Output the [X, Y] coordinate of the center of the cell containing the given text.  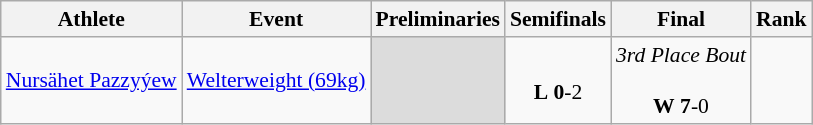
Welterweight (69kg) [276, 80]
Semifinals [558, 19]
L 0-2 [558, 80]
Nursähet Pazzyýew [92, 80]
Event [276, 19]
Athlete [92, 19]
Final [681, 19]
Preliminaries [438, 19]
3rd Place Bout W 7-0 [681, 80]
Rank [782, 19]
